Extract the (X, Y) coordinate from the center of the cell holding the provided text.  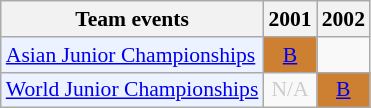
World Junior Championships (132, 90)
2001 (290, 19)
N/A (290, 90)
Team events (132, 19)
2002 (344, 19)
Asian Junior Championships (132, 55)
